Find where the given text appears and provide that cell's center as [x, y] coordinate. 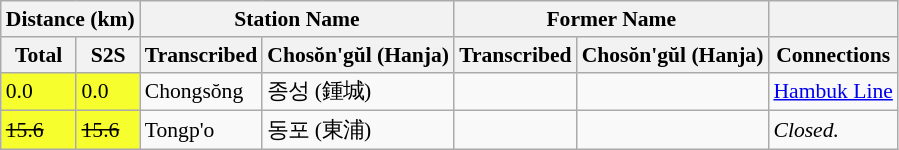
Closed. [832, 130]
Chongsŏng [201, 92]
Station Name [297, 19]
Tongp'o [201, 130]
동포 (東浦) [358, 130]
S2S [108, 55]
Connections [832, 55]
Total [39, 55]
Distance (km) [70, 19]
Hambuk Line [832, 92]
종성 (鍾城) [358, 92]
Former Name [611, 19]
